Locate the cell with the specified text and output its (x, y) center coordinate. 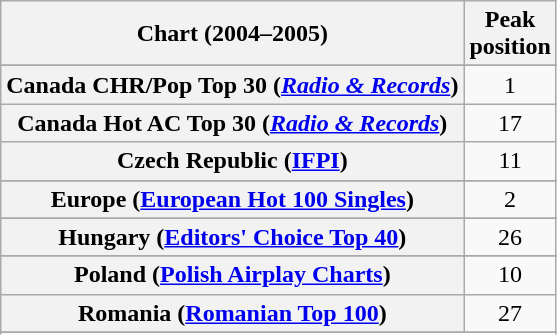
11 (510, 161)
Canada Hot AC Top 30 (Radio & Records) (232, 123)
26 (510, 237)
Canada CHR/Pop Top 30 (Radio & Records) (232, 85)
27 (510, 313)
Romania (Romanian Top 100) (232, 313)
Chart (2004–2005) (232, 34)
Poland (Polish Airplay Charts) (232, 275)
1 (510, 85)
2 (510, 199)
Europe (European Hot 100 Singles) (232, 199)
Peakposition (510, 34)
Hungary (Editors' Choice Top 40) (232, 237)
Czech Republic (IFPI) (232, 161)
17 (510, 123)
10 (510, 275)
